Pinpoint the cell where the given text exists, returning its (X, Y) midpoint coordinate. 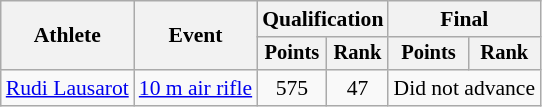
10 m air rifle (196, 88)
Athlete (68, 36)
Event (196, 36)
Qualification (322, 19)
Final (464, 19)
47 (358, 88)
575 (292, 88)
Did not advance (464, 88)
Rudi Lausarot (68, 88)
